Return [x, y] of the center of cell containing provided text 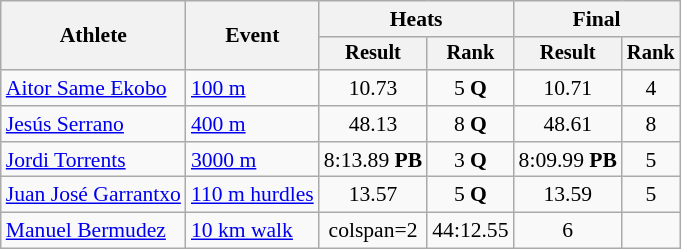
Final [597, 19]
Manuel Bermudez [94, 231]
Jordi Torrents [94, 160]
44:12.55 [470, 231]
3000 m [252, 160]
13.59 [568, 195]
6 [568, 231]
10.71 [568, 88]
110 m hurdles [252, 195]
Athlete [94, 36]
3 Q [470, 160]
8 Q [470, 124]
Jesús Serrano [94, 124]
48.13 [373, 124]
400 m [252, 124]
Event [252, 36]
Heats [416, 19]
10 km walk [252, 231]
colspan=2 [373, 231]
8 [651, 124]
4 [651, 88]
13.57 [373, 195]
Juan José Garrantxo [94, 195]
100 m [252, 88]
Aitor Same Ekobo [94, 88]
8:09.99 PB [568, 160]
10.73 [373, 88]
8:13.89 PB [373, 160]
48.61 [568, 124]
